From the cell containing the given text, extract its center point as (x, y) coordinate. 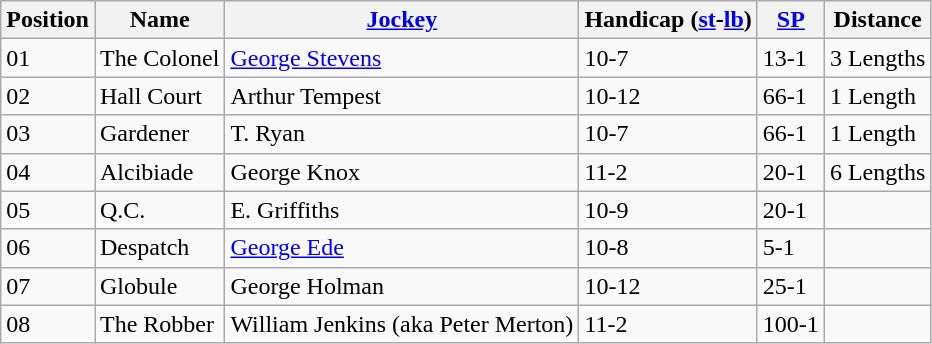
Jockey (402, 20)
T. Ryan (402, 134)
Alcibiade (159, 172)
Distance (877, 20)
SP (790, 20)
06 (48, 248)
William Jenkins (aka Peter Merton) (402, 324)
Name (159, 20)
07 (48, 286)
02 (48, 96)
6 Lengths (877, 172)
5-1 (790, 248)
05 (48, 210)
10-9 (668, 210)
03 (48, 134)
Hall Court (159, 96)
E. Griffiths (402, 210)
Gardener (159, 134)
Q.C. (159, 210)
George Stevens (402, 58)
Position (48, 20)
George Holman (402, 286)
10-8 (668, 248)
25-1 (790, 286)
01 (48, 58)
04 (48, 172)
100-1 (790, 324)
08 (48, 324)
Arthur Tempest (402, 96)
13-1 (790, 58)
The Colonel (159, 58)
George Knox (402, 172)
The Robber (159, 324)
Despatch (159, 248)
Globule (159, 286)
George Ede (402, 248)
3 Lengths (877, 58)
Handicap (st-lb) (668, 20)
